Pinpoint the cell where the given text exists, returning its [x, y] midpoint coordinate. 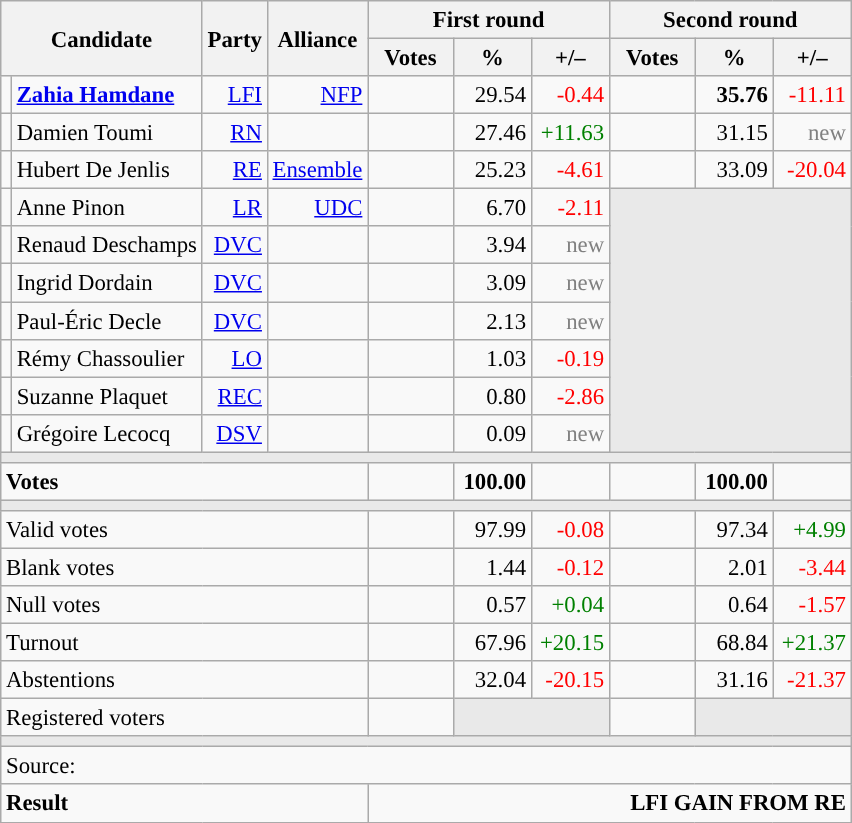
Source: [426, 766]
29.54 [492, 95]
-0.12 [570, 567]
25.23 [492, 170]
-21.37 [812, 680]
REC [234, 396]
-0.08 [570, 530]
Ensemble [317, 170]
LFI [234, 95]
Blank votes [184, 567]
Candidate [102, 38]
Null votes [184, 605]
RN [234, 133]
UDC [317, 208]
LO [234, 358]
6.70 [492, 208]
-2.86 [570, 396]
1.44 [492, 567]
97.34 [734, 530]
Alliance [317, 38]
Abstentions [184, 680]
LR [234, 208]
27.46 [492, 133]
Valid votes [184, 530]
Ingrid Dordain [106, 283]
-1.57 [812, 605]
Party [234, 38]
First round [489, 20]
Paul-Éric Decle [106, 321]
RE [234, 170]
68.84 [734, 643]
3.94 [492, 245]
LFI GAIN FROM RE [610, 804]
-4.61 [570, 170]
2.01 [734, 567]
Grégoire Lecocq [106, 433]
35.76 [734, 95]
NFP [317, 95]
Zahia Hamdane [106, 95]
Damien Toumi [106, 133]
Rémy Chassoulier [106, 358]
33.09 [734, 170]
32.04 [492, 680]
0.09 [492, 433]
-0.19 [570, 358]
-11.11 [812, 95]
DSV [234, 433]
+0.04 [570, 605]
+11.63 [570, 133]
31.16 [734, 680]
Second round [730, 20]
-2.11 [570, 208]
Suzanne Plaquet [106, 396]
Result [184, 804]
Renaud Deschamps [106, 245]
+21.37 [812, 643]
0.57 [492, 605]
+4.99 [812, 530]
+20.15 [570, 643]
97.99 [492, 530]
Anne Pinon [106, 208]
0.80 [492, 396]
Registered voters [184, 718]
-20.15 [570, 680]
-0.44 [570, 95]
Turnout [184, 643]
-20.04 [812, 170]
31.15 [734, 133]
2.13 [492, 321]
1.03 [492, 358]
67.96 [492, 643]
Hubert De Jenlis [106, 170]
-3.44 [812, 567]
3.09 [492, 283]
0.64 [734, 605]
